Determine the [X, Y] coordinate at the center of the cell enclosing the given text.  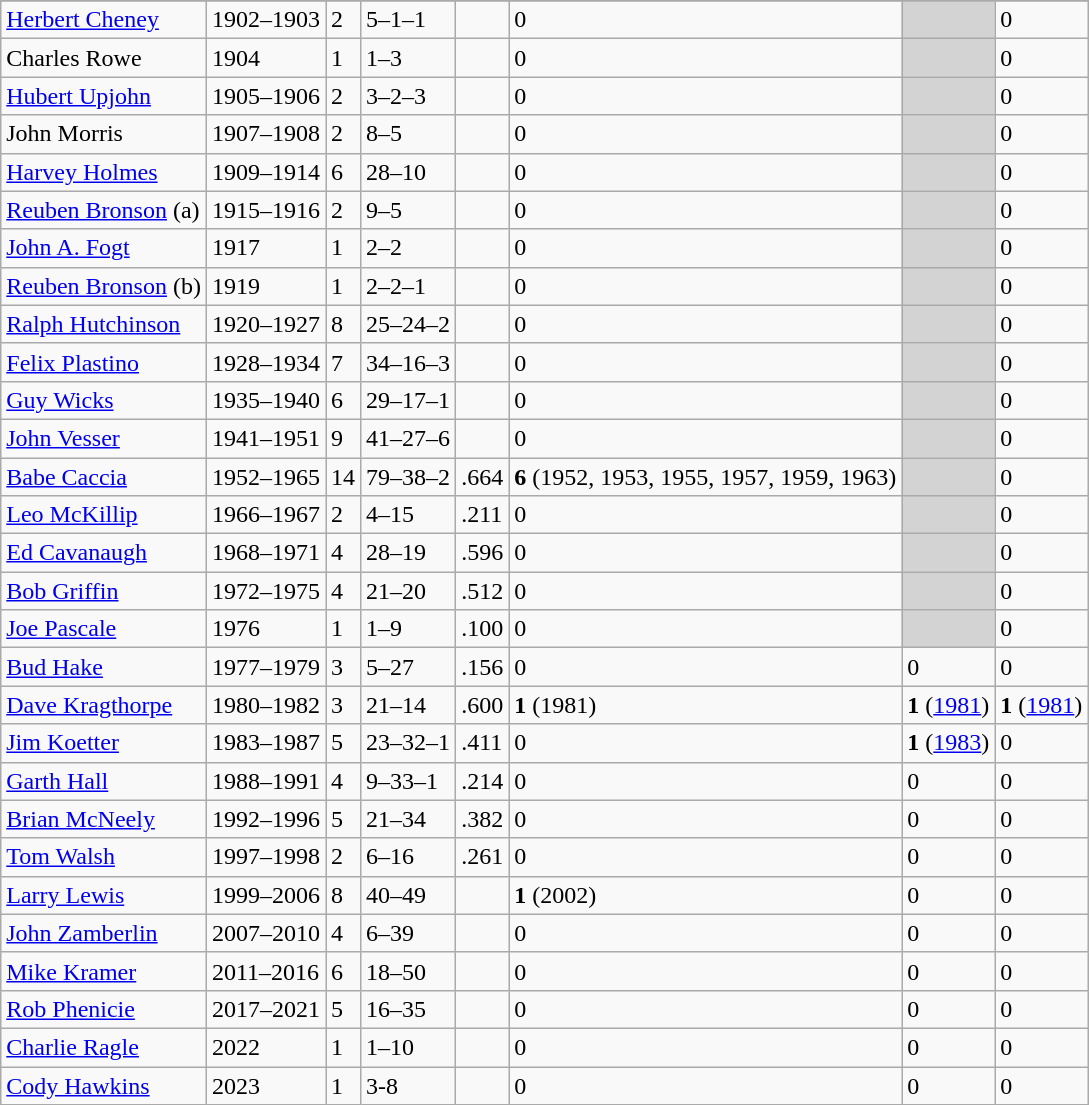
1 (1983) [948, 743]
Babe Caccia [104, 477]
1–9 [408, 629]
Herbert Cheney [104, 20]
1909–1914 [266, 172]
2023 [266, 1085]
29–17–1 [408, 400]
79–38–2 [408, 477]
25–24–2 [408, 324]
1907–1908 [266, 134]
2–2 [408, 248]
9–5 [408, 210]
6–16 [408, 857]
40–49 [408, 895]
2–2–1 [408, 286]
.664 [482, 477]
1915–1916 [266, 210]
Leo McKillip [104, 515]
Larry Lewis [104, 895]
.214 [482, 781]
1980–1982 [266, 705]
1976 [266, 629]
1935–1940 [266, 400]
Dave Kragthorpe [104, 705]
Bud Hake [104, 667]
5–1–1 [408, 20]
1992–1996 [266, 819]
41–27–6 [408, 438]
34–16–3 [408, 362]
1999–2006 [266, 895]
2007–2010 [266, 933]
Hubert Upjohn [104, 96]
1–10 [408, 1047]
.411 [482, 743]
21–34 [408, 819]
1952–1965 [266, 477]
7 [344, 362]
1905–1906 [266, 96]
3–2–3 [408, 96]
1988–1991 [266, 781]
.382 [482, 819]
1917 [266, 248]
1902–1903 [266, 20]
Tom Walsh [104, 857]
2011–2016 [266, 971]
Ed Cavanaugh [104, 553]
Reuben Bronson (a) [104, 210]
John Zamberlin [104, 933]
1928–1934 [266, 362]
.261 [482, 857]
8–5 [408, 134]
23–32–1 [408, 743]
1968–1971 [266, 553]
Bob Griffin [104, 591]
Rob Phenicie [104, 1009]
28–10 [408, 172]
1983–1987 [266, 743]
Charlie Ragle [104, 1047]
1941–1951 [266, 438]
6–39 [408, 933]
.100 [482, 629]
Harvey Holmes [104, 172]
6 (1952, 1953, 1955, 1957, 1959, 1963) [706, 477]
Brian McNeely [104, 819]
21–20 [408, 591]
16–35 [408, 1009]
Felix Plastino [104, 362]
2022 [266, 1047]
Charles Rowe [104, 58]
Cody Hawkins [104, 1085]
John Vesser [104, 438]
3-8 [408, 1085]
1997–1998 [266, 857]
2017–2021 [266, 1009]
9–33–1 [408, 781]
.156 [482, 667]
1–3 [408, 58]
9 [344, 438]
1977–1979 [266, 667]
.211 [482, 515]
1920–1927 [266, 324]
.512 [482, 591]
1904 [266, 58]
Reuben Bronson (b) [104, 286]
4–15 [408, 515]
Joe Pascale [104, 629]
Mike Kramer [104, 971]
Ralph Hutchinson [104, 324]
21–14 [408, 705]
.600 [482, 705]
1972–1975 [266, 591]
1966–1967 [266, 515]
28–19 [408, 553]
Guy Wicks [104, 400]
14 [344, 477]
18–50 [408, 971]
Jim Koetter [104, 743]
.596 [482, 553]
John Morris [104, 134]
1919 [266, 286]
Garth Hall [104, 781]
John A. Fogt [104, 248]
1 (2002) [706, 895]
5–27 [408, 667]
